Locate the cell with the specified text and output its [x, y] center coordinate. 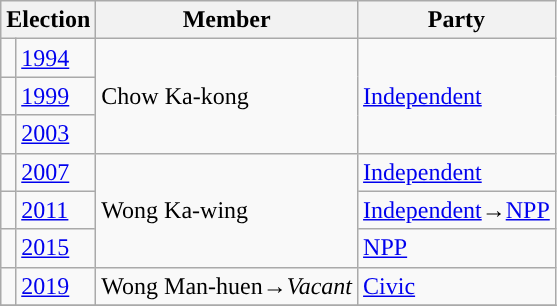
Independent→NPP [457, 210]
2019 [56, 286]
2015 [56, 248]
Party [457, 20]
Wong Ka-wing [227, 210]
Civic [457, 286]
NPP [457, 248]
2007 [56, 172]
1994 [56, 58]
2003 [56, 134]
2011 [56, 210]
Member [227, 20]
Chow Ka-kong [227, 96]
1999 [56, 96]
Wong Man-huen→Vacant [227, 286]
Election [48, 20]
